Search for the cell housing the specified text and yield its (X, Y) center coordinate. 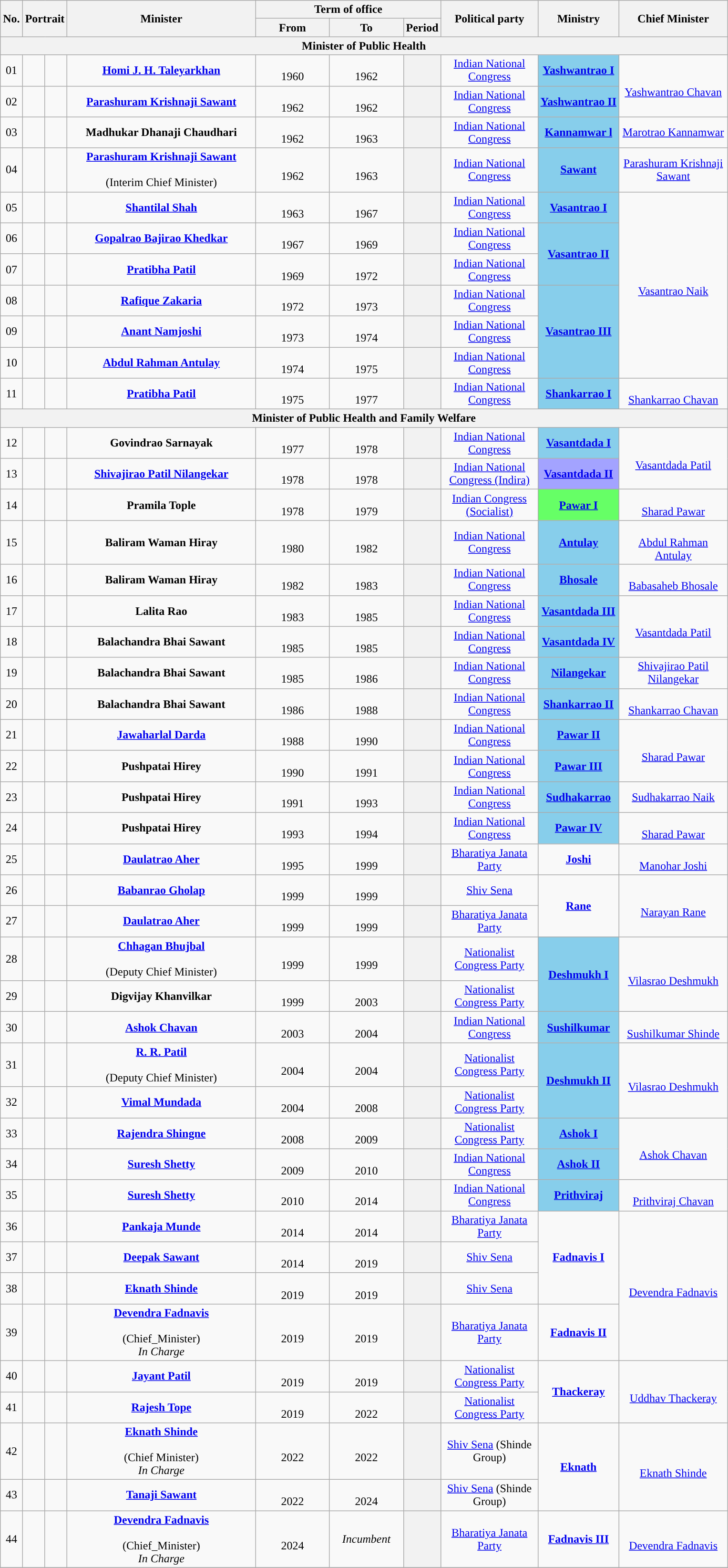
03 (11, 133)
21 (11, 735)
Fadnavis I (578, 1257)
Govindrao Sarnayak (161, 443)
Incumbent (366, 1539)
Pawar I (578, 505)
33 (11, 1133)
05 (11, 207)
Yashwantrao I (578, 71)
No. (11, 19)
Pawar III (578, 766)
Period (422, 28)
Yashwantrao II (578, 101)
29 (11, 996)
17 (11, 611)
23 (11, 797)
19 (11, 673)
Sudhakarrao (578, 797)
Digvijay Khanvilkar (161, 996)
Pramila Tople (161, 505)
Eknath (578, 1467)
Minister (161, 19)
01 (11, 71)
Gopalrao Bajirao Khedkar (161, 239)
Prithviraj (578, 1195)
Uddhav Thackeray (673, 1391)
43 (11, 1495)
12 (11, 443)
Deshmukh II (578, 1080)
Nilangekar (578, 673)
42 (11, 1451)
Rane (578, 906)
Jayant Patil (161, 1376)
09 (11, 331)
Minister of Public Health and Family Welfare (364, 418)
37 (11, 1257)
38 (11, 1288)
Madhukar Dhanaji Chaudhari (161, 133)
Minister of Public Health (364, 46)
Vasantdada III (578, 611)
14 (11, 505)
28 (11, 959)
Sushilkumar (578, 1028)
Eknath Shinde (Chief Minister)In Charge (161, 1451)
Vasantrao III (578, 331)
From (293, 28)
06 (11, 239)
Babasaheb Bhosale (673, 580)
Chhagan Bhujbal (Deputy Chief Minister) (161, 959)
R. R. Patil (Deputy Chief Minister) (161, 1065)
Political party (489, 19)
Fadnavis III (578, 1539)
Deshmukh I (578, 974)
Lalita Rao (161, 611)
Thackeray (578, 1391)
Ashok II (578, 1164)
Kannamwar l (578, 133)
Pawar II (578, 735)
Vasantdada I (578, 443)
Sawant (578, 170)
Deepak Sawant (161, 1257)
Anant Namjoshi (161, 331)
Shankarrao II (578, 704)
27 (11, 922)
41 (11, 1407)
Manohar Joshi (673, 859)
Indian Congress (Socialist) (489, 505)
44 (11, 1539)
35 (11, 1195)
31 (11, 1065)
Chief Minister (673, 19)
Term of office (348, 10)
Antulay (578, 542)
Vasantrao II (578, 254)
15 (11, 542)
30 (11, 1028)
Narayan Rane (673, 906)
34 (11, 1164)
Joshi (578, 859)
Rafique Zakaria (161, 301)
Babanrao Gholap (161, 890)
Prithviraj Chavan (673, 1195)
Sushilkumar Shinde (673, 1028)
Jawaharlal Darda (161, 735)
Fadnavis II (578, 1332)
Indian National Congress (Indira) (489, 474)
11 (11, 394)
Rajesh Tope (161, 1407)
10 (11, 363)
02 (11, 101)
1960 (293, 71)
Shantilal Shah (161, 207)
Portrait (45, 19)
26 (11, 890)
Vimal Mundada (161, 1102)
25 (11, 859)
Vasantdada IV (578, 642)
04 (11, 170)
Tanaji Sawant (161, 1495)
22 (11, 766)
Pankaja Munde (161, 1226)
Shankarrao I (578, 394)
Ministry (578, 19)
13 (11, 474)
Sudhakarrao Naik (673, 797)
18 (11, 642)
20 (11, 704)
Pawar IV (578, 828)
08 (11, 301)
1979 (366, 505)
1995 (293, 859)
39 (11, 1332)
Vasantdada II (578, 474)
Vasantrao I (578, 207)
Yashwantrao Chavan (673, 86)
1994 (366, 828)
1980 (293, 542)
Bhosale (578, 580)
Vasantrao Naik (673, 285)
Parashuram Krishnaji Sawant (Interim Chief Minister) (161, 170)
32 (11, 1102)
16 (11, 580)
Ashok I (578, 1133)
40 (11, 1376)
To (366, 28)
Marotrao Kannamwar (673, 133)
Homi J. H. Taleyarkhan (161, 71)
24 (11, 828)
36 (11, 1226)
Rajendra Shingne (161, 1133)
07 (11, 269)
